Search for the cell housing the specified text and yield its (x, y) center coordinate. 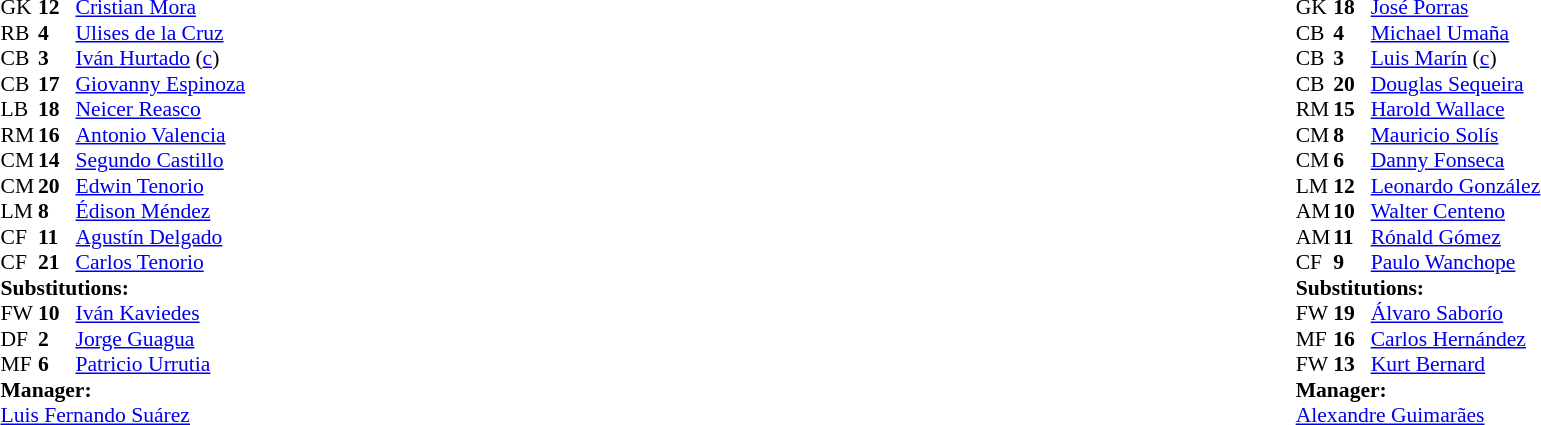
Álvaro Saborío (1456, 313)
21 (57, 263)
DF (19, 339)
Carlos Hernández (1456, 339)
Iván Kaviedes (161, 313)
19 (1352, 313)
LB (19, 109)
RB (19, 33)
Jorge Guagua (161, 339)
18 (57, 109)
Carlos Tenorio (161, 263)
15 (1352, 109)
Danny Fonseca (1456, 161)
Douglas Sequeira (1456, 84)
Segundo Castillo (161, 161)
Ulises de la Cruz (161, 33)
2 (57, 339)
Iván Hurtado (c) (161, 59)
Giovanny Espinoza (161, 84)
Patricio Urrutia (161, 365)
Édison Méndez (161, 211)
Edwin Tenorio (161, 186)
17 (57, 84)
12 (1352, 186)
Paulo Wanchope (1456, 263)
Neicer Reasco (161, 109)
9 (1352, 263)
14 (57, 161)
Michael Umaña (1456, 33)
Luis Marín (c) (1456, 59)
Agustín Delgado (161, 237)
Rónald Gómez (1456, 237)
Antonio Valencia (161, 135)
Harold Wallace (1456, 109)
Kurt Bernard (1456, 365)
Mauricio Solís (1456, 135)
Walter Centeno (1456, 211)
13 (1352, 365)
Leonardo González (1456, 186)
